Find where the given text appears and provide that cell's center as (x, y) coordinate. 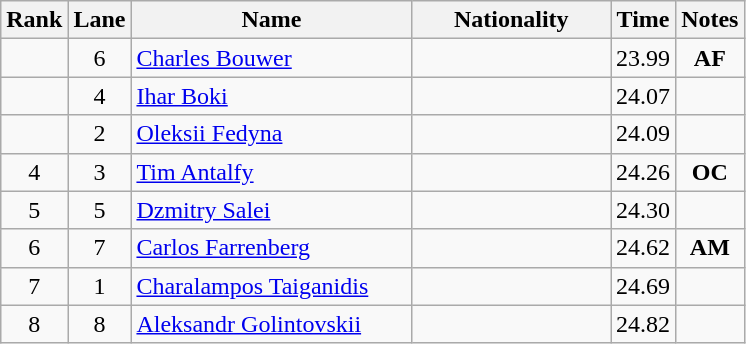
24.07 (644, 96)
23.99 (644, 58)
24.82 (644, 324)
24.09 (644, 134)
24.30 (644, 210)
Rank (34, 20)
AM (710, 248)
Notes (710, 20)
1 (100, 286)
Dzmitry Salei (272, 210)
Ihar Boki (272, 96)
Tim Antalfy (272, 172)
Time (644, 20)
24.69 (644, 286)
Aleksandr Golintovskii (272, 324)
OC (710, 172)
Nationality (512, 20)
2 (100, 134)
Oleksii Fedyna (272, 134)
24.26 (644, 172)
3 (100, 172)
Name (272, 20)
Charles Bouwer (272, 58)
Lane (100, 20)
24.62 (644, 248)
Charalampos Taiganidis (272, 286)
AF (710, 58)
Carlos Farrenberg (272, 248)
